Find where the given text appears and provide that cell's center as (x, y) coordinate. 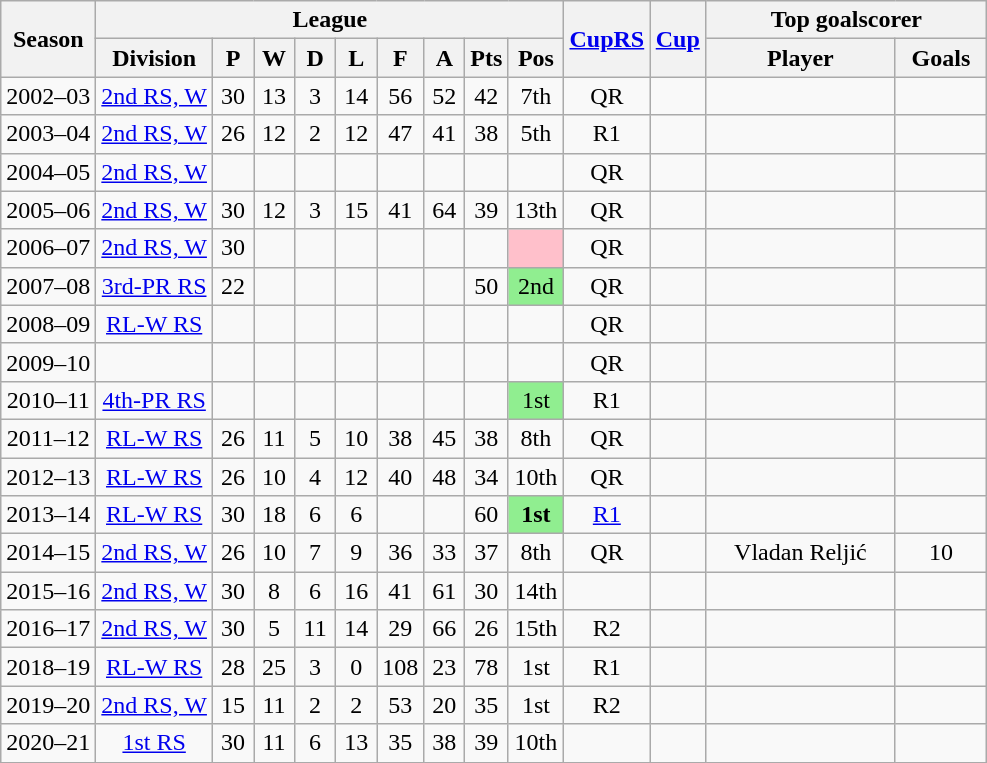
2012–13 (48, 477)
2015–16 (48, 591)
2003–04 (48, 134)
47 (400, 134)
2002–03 (48, 96)
Vladan Reljić (800, 553)
2019–20 (48, 705)
2016–17 (48, 629)
2011–12 (48, 438)
66 (444, 629)
Top goalscorer (846, 20)
2004–05 (48, 172)
108 (400, 667)
48 (444, 477)
18 (274, 515)
Goals (941, 58)
7th (536, 96)
League (330, 20)
3rd-PR RS (154, 286)
2010–11 (48, 400)
7 (316, 553)
2005–06 (48, 210)
37 (486, 553)
28 (232, 667)
D (316, 58)
2020–21 (48, 743)
P (232, 58)
2018–19 (48, 667)
Cup (678, 39)
20 (444, 705)
23 (444, 667)
16 (356, 591)
50 (486, 286)
Pos (536, 58)
2013–14 (48, 515)
2009–10 (48, 362)
52 (444, 96)
2nd (536, 286)
F (400, 58)
Pts (486, 58)
13th (536, 210)
61 (444, 591)
45 (444, 438)
9 (356, 553)
0 (356, 667)
14th (536, 591)
4 (316, 477)
L (356, 58)
29 (400, 629)
5th (536, 134)
36 (400, 553)
22 (232, 286)
2008–09 (48, 324)
2014–15 (48, 553)
8 (274, 591)
W (274, 58)
15th (536, 629)
78 (486, 667)
Division (154, 58)
56 (400, 96)
40 (400, 477)
42 (486, 96)
64 (444, 210)
Season (48, 39)
53 (400, 705)
CupRS (607, 39)
4th-PR RS (154, 400)
33 (444, 553)
2007–08 (48, 286)
A (444, 58)
34 (486, 477)
2006–07 (48, 248)
1st RS (154, 743)
25 (274, 667)
Player (800, 58)
60 (486, 515)
